From the cell containing the given text, extract its center point as (X, Y) coordinate. 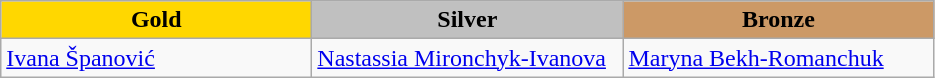
Gold (156, 20)
Silver (468, 20)
Ivana Španović (156, 58)
Nastassia Mironchyk-Ivanova (468, 58)
Bronze (778, 20)
Maryna Bekh-Romanchuk (778, 58)
